Search for the cell housing the specified text and yield its (x, y) center coordinate. 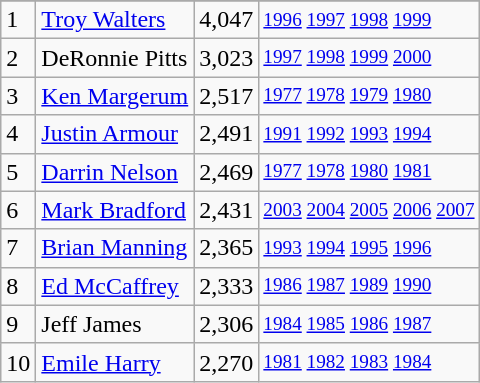
4,047 (226, 20)
5 (18, 172)
2,469 (226, 172)
1981 1982 1983 1984 (369, 362)
3 (18, 96)
1996 1997 1998 1999 (369, 20)
2003 2004 2005 2006 2007 (369, 210)
2,491 (226, 134)
1986 1987 1989 1990 (369, 286)
4 (18, 134)
2,333 (226, 286)
1 (18, 20)
10 (18, 362)
Emile Harry (115, 362)
1993 1994 1995 1996 (369, 248)
1977 1978 1979 1980 (369, 96)
6 (18, 210)
1977 1978 1980 1981 (369, 172)
Justin Armour (115, 134)
Ken Margerum (115, 96)
2,517 (226, 96)
1984 1985 1986 1987 (369, 324)
Jeff James (115, 324)
DeRonnie Pitts (115, 58)
Troy Walters (115, 20)
Ed McCaffrey (115, 286)
1997 1998 1999 2000 (369, 58)
7 (18, 248)
Darrin Nelson (115, 172)
Mark Bradford (115, 210)
9 (18, 324)
3,023 (226, 58)
2 (18, 58)
2,431 (226, 210)
2,365 (226, 248)
2,270 (226, 362)
1991 1992 1993 1994 (369, 134)
Brian Manning (115, 248)
2,306 (226, 324)
8 (18, 286)
